Extract the [X, Y] coordinate from the center of the cell holding the provided text.  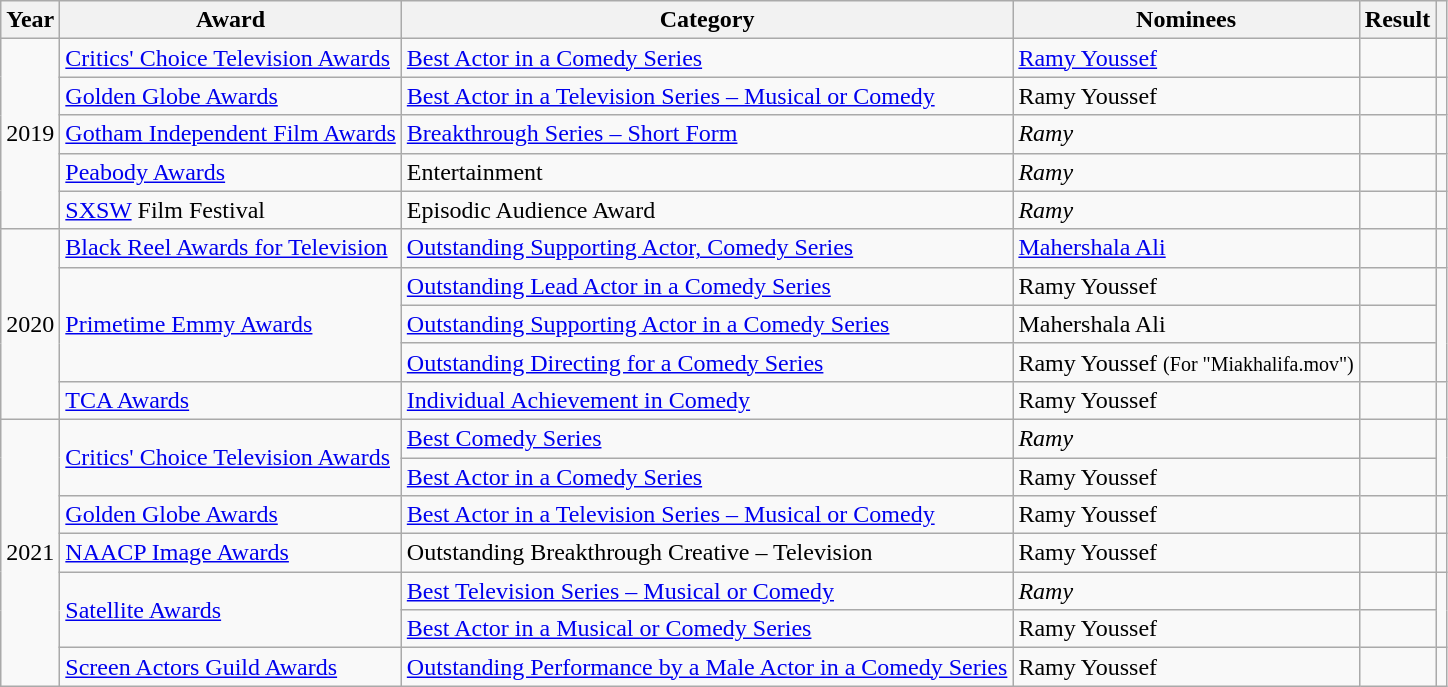
Individual Achievement in Comedy [707, 400]
Screen Actors Guild Awards [230, 667]
Nominees [1186, 20]
Best Television Series – Musical or Comedy [707, 591]
Primetime Emmy Awards [230, 324]
2019 [30, 134]
SXSW Film Festival [230, 210]
Result [1397, 20]
Episodic Audience Award [707, 210]
Best Comedy Series [707, 438]
Satellite Awards [230, 610]
Ramy Youssef (For "Miakhalifa.mov") [1186, 362]
Breakthrough Series – Short Form [707, 134]
Gotham Independent Film Awards [230, 134]
Award [230, 20]
Best Actor in a Musical or Comedy Series [707, 629]
Outstanding Supporting Actor, Comedy Series [707, 248]
Peabody Awards [230, 172]
Outstanding Performance by a Male Actor in a Comedy Series [707, 667]
Year [30, 20]
NAACP Image Awards [230, 553]
Outstanding Supporting Actor in a Comedy Series [707, 324]
Outstanding Lead Actor in a Comedy Series [707, 286]
Category [707, 20]
TCA Awards [230, 400]
Entertainment [707, 172]
2021 [30, 552]
2020 [30, 324]
Black Reel Awards for Television [230, 248]
Outstanding Directing for a Comedy Series [707, 362]
Outstanding Breakthrough Creative – Television [707, 553]
